Determine the [X, Y] coordinate at the center of the cell enclosing the given text.  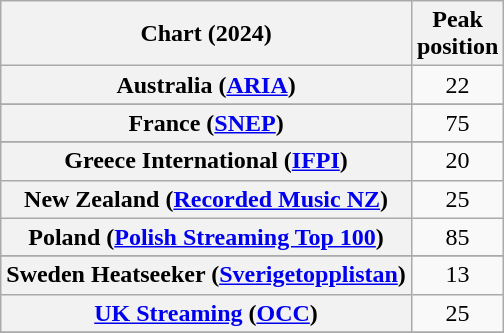
Peakposition [457, 34]
85 [457, 237]
New Zealand (Recorded Music NZ) [206, 199]
13 [457, 275]
UK Streaming (OCC) [206, 313]
Chart (2024) [206, 34]
22 [457, 85]
France (SNEP) [206, 123]
Poland (Polish Streaming Top 100) [206, 237]
75 [457, 123]
Greece International (IFPI) [206, 161]
20 [457, 161]
Australia (ARIA) [206, 85]
Sweden Heatseeker (Sverigetopplistan) [206, 275]
